Search for the cell housing the specified text and yield its (x, y) center coordinate. 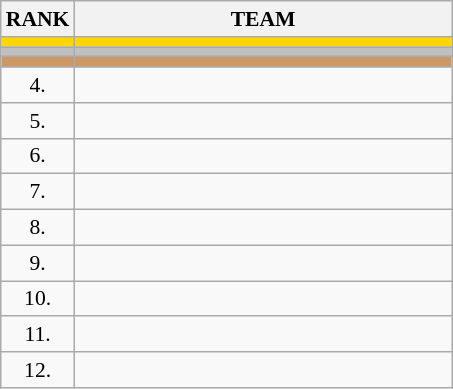
11. (38, 335)
10. (38, 299)
6. (38, 156)
9. (38, 263)
7. (38, 192)
8. (38, 228)
12. (38, 370)
TEAM (262, 19)
RANK (38, 19)
5. (38, 121)
4. (38, 85)
